Scan for the cell matching the given text and deliver its [X, Y] coordinate at center. 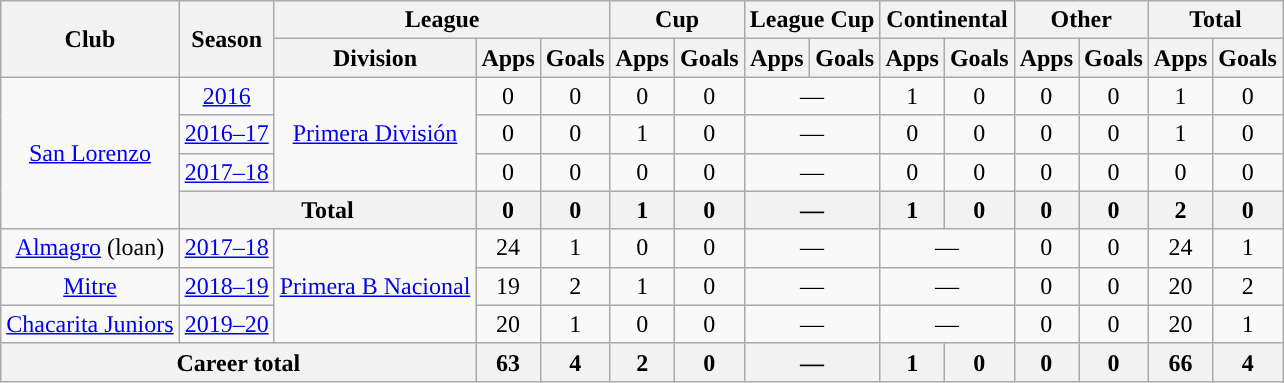
Club [90, 39]
19 [508, 286]
Division [375, 58]
Chacarita Juniors [90, 324]
2016–17 [226, 134]
Career total [238, 362]
2016 [226, 96]
Primera División [375, 134]
Mitre [90, 286]
Other [1081, 20]
Almagro (loan) [90, 248]
League Cup [812, 20]
2018–19 [226, 286]
66 [1180, 362]
2019–20 [226, 324]
Cup [677, 20]
League [442, 20]
San Lorenzo [90, 153]
Primera B Nacional [375, 286]
63 [508, 362]
Continental [947, 20]
Season [226, 39]
